Search for the cell housing the specified text and yield its (X, Y) center coordinate. 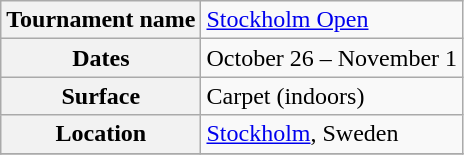
Dates (101, 58)
Surface (101, 96)
Stockholm Open (332, 20)
Tournament name (101, 20)
Stockholm, Sweden (332, 134)
Carpet (indoors) (332, 96)
Location (101, 134)
October 26 – November 1 (332, 58)
